Return (X, Y) of the center of cell containing provided text 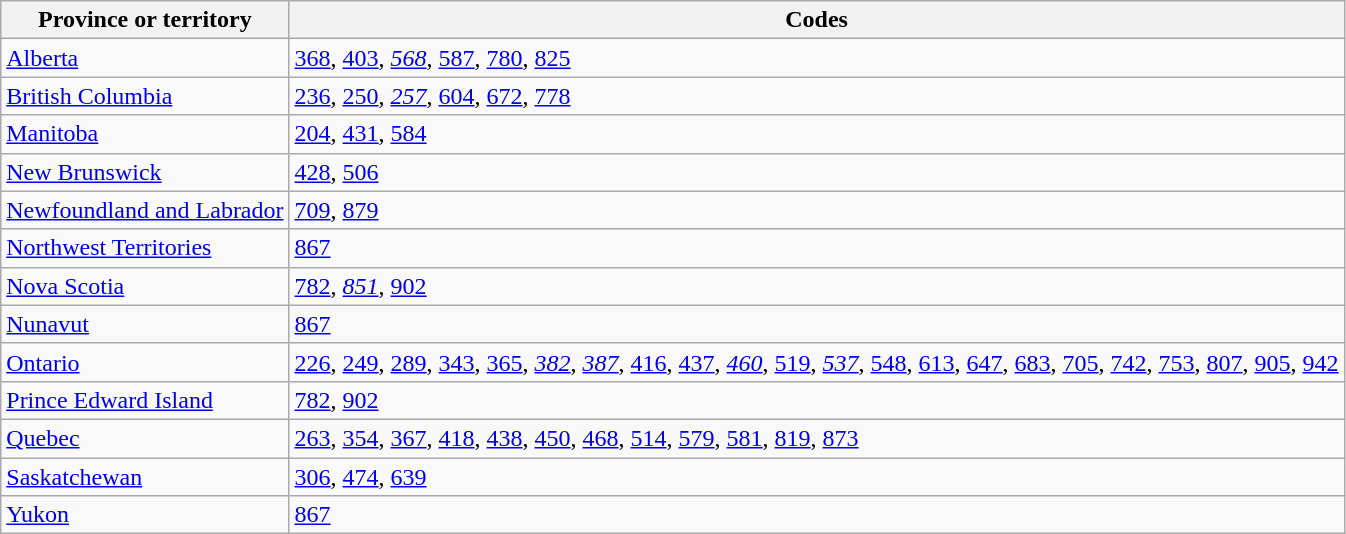
Province or territory (145, 20)
Codes (816, 20)
263, 354, 367, 418, 438, 450, 468, 514, 579, 581, 819, 873 (816, 438)
Nunavut (145, 324)
428, 506 (816, 172)
368, 403, 568, 587, 780, 825 (816, 58)
Nova Scotia (145, 286)
Northwest Territories (145, 248)
New Brunswick (145, 172)
Newfoundland and Labrador (145, 210)
226, 249, 289, 343, 365, 382, 387, 416, 437, 460, 519, 537, 548, 613, 647, 683, 705, 742, 753, 807, 905, 942 (816, 362)
Alberta (145, 58)
Prince Edward Island (145, 400)
782, 851, 902 (816, 286)
Saskatchewan (145, 477)
236, 250, 257, 604, 672, 778 (816, 96)
Manitoba (145, 134)
782, 902 (816, 400)
British Columbia (145, 96)
Ontario (145, 362)
709, 879 (816, 210)
Yukon (145, 515)
Quebec (145, 438)
306, 474, 639 (816, 477)
204, 431, 584 (816, 134)
